Determine the [X, Y] coordinate at the center of the cell enclosing the given text.  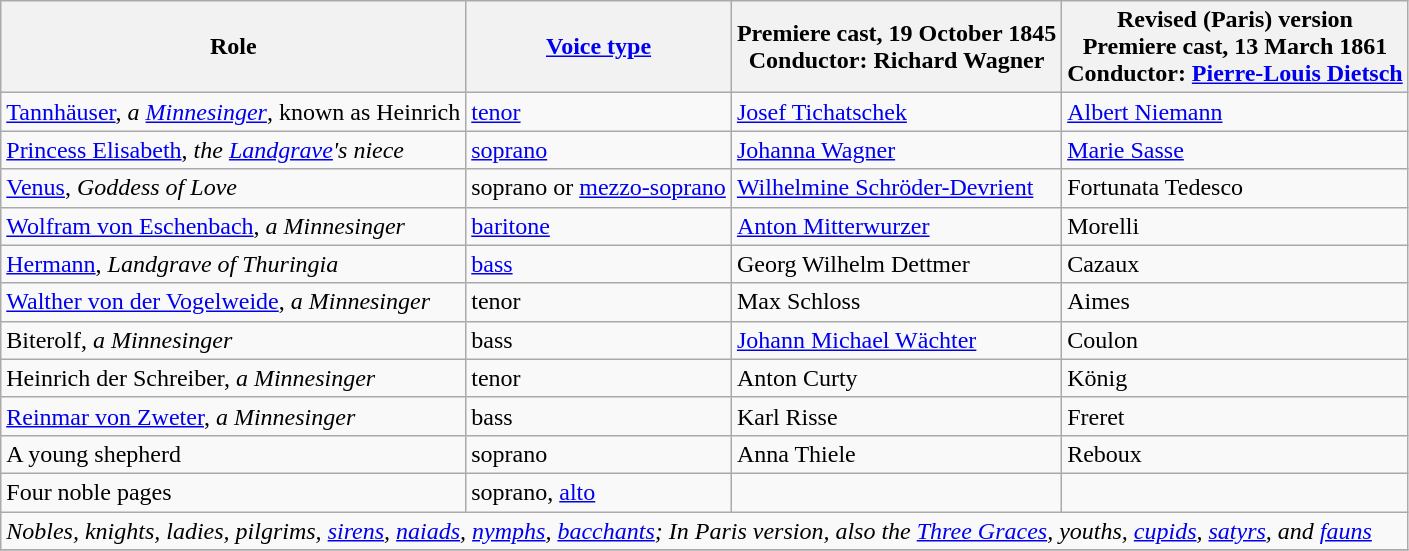
Anton Curty [896, 378]
Albert Niemann [1236, 112]
Tannhäuser, a Minnesinger, known as Heinrich [234, 112]
Reboux [1236, 454]
Marie Sasse [1236, 150]
Wilhelmine Schröder-Devrient [896, 188]
Aimes [1236, 302]
Role [234, 47]
soprano, alto [599, 492]
Nobles, knights, ladies, pilgrims, sirens, naiads, nymphs, bacchants; In Paris version, also the Three Graces, youths, cupids, satyrs, and fauns [704, 531]
König [1236, 378]
Anna Thiele [896, 454]
Biterolf, a Minnesinger [234, 340]
Coulon [1236, 340]
A young shepherd [234, 454]
soprano or mezzo-soprano [599, 188]
Fortunata Tedesco [1236, 188]
Princess Elisabeth, the Landgrave's niece [234, 150]
Four noble pages [234, 492]
Heinrich der Schreiber, a Minnesinger [234, 378]
Walther von der Vogelweide, a Minnesinger [234, 302]
Max Schloss [896, 302]
Hermann, Landgrave of Thuringia [234, 264]
Premiere cast, 19 October 1845Conductor: Richard Wagner [896, 47]
Cazaux [1236, 264]
Josef Tichatschek [896, 112]
Voice type [599, 47]
Johanna Wagner [896, 150]
Venus, Goddess of Love [234, 188]
Morelli [1236, 226]
Anton Mitterwurzer [896, 226]
Johann Michael Wächter [896, 340]
Reinmar von Zweter, a Minnesinger [234, 416]
Georg Wilhelm Dettmer [896, 264]
Wolfram von Eschenbach, a Minnesinger [234, 226]
Karl Risse [896, 416]
Revised (Paris) versionPremiere cast, 13 March 1861Conductor: Pierre-Louis Dietsch [1236, 47]
Freret [1236, 416]
baritone [599, 226]
